Find where the given text appears and provide that cell's center as [x, y] coordinate. 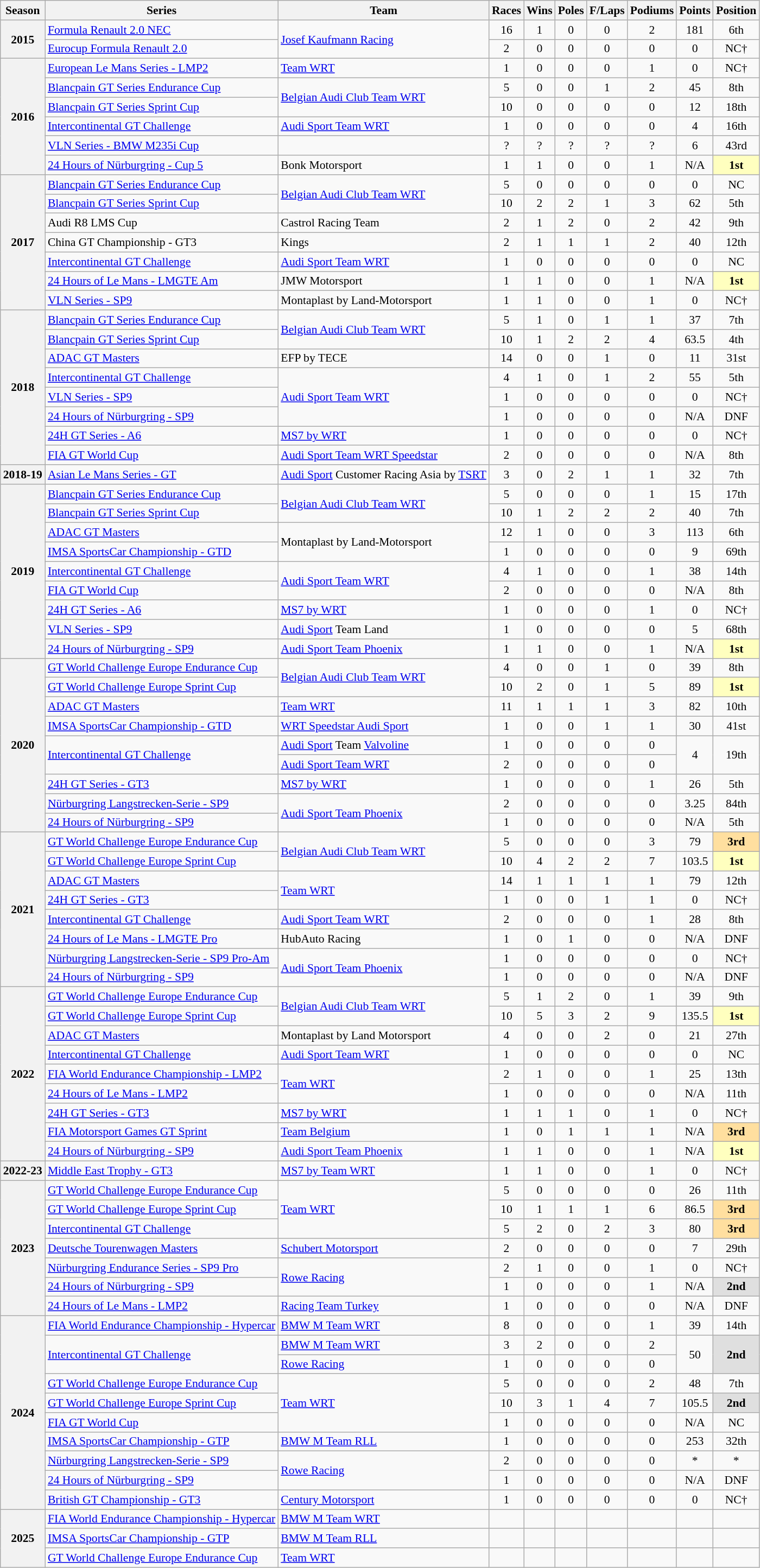
Podiums [653, 10]
Points [695, 10]
2017 [23, 242]
2023 [23, 1248]
68th [736, 629]
80 [695, 1229]
China GT Championship - GT3 [162, 243]
103.5 [695, 862]
Formula Renault 2.0 NEC [162, 30]
32th [736, 1441]
Bonk Motorsport [383, 165]
181 [695, 30]
2018-19 [23, 475]
Kings [383, 243]
Eurocup Formula Renault 2.0 [162, 49]
Middle East Trophy - GT3 [162, 1171]
Nürburgring Endurance Series - SP9 Pro [162, 1268]
2016 [23, 117]
FIA World Endurance Championship - LMP2 [162, 1074]
Wins [540, 10]
84th [736, 804]
Nürburgring Langstrecken-Serie - SP9 Pro-Am [162, 958]
16th [736, 127]
89 [695, 687]
16 [506, 30]
MS7 by Team WRT [383, 1171]
Series [162, 10]
Team [383, 10]
31st [736, 358]
Century Motorsport [383, 1500]
45 [695, 88]
JMW Motorsport [383, 281]
30 [695, 726]
Poles [571, 10]
Deutsche Tourenwagen Masters [162, 1248]
18th [736, 107]
Audi Sport Team WRT Speedstar [383, 456]
21 [695, 1035]
55 [695, 378]
62 [695, 204]
2015 [23, 39]
2025 [23, 1539]
19th [736, 755]
69th [736, 552]
Schubert Motorsport [383, 1248]
43rd [736, 146]
37 [695, 320]
Team Belgium [383, 1132]
2018 [23, 388]
38 [695, 571]
Audi Sport Team Land [383, 629]
2022 [23, 1074]
Castrol Racing Team [383, 223]
Audi R8 LMS Cup [162, 223]
Josef Kaufmann Racing [383, 39]
13th [736, 1074]
4th [736, 339]
48 [695, 1384]
FIA Motorsport Games GT Sprint [162, 1132]
3.25 [695, 804]
European Le Mans Series - LMP2 [162, 68]
Season [23, 10]
2020 [23, 745]
Audi Sport Team Valvoline [383, 745]
Position [736, 10]
8 [506, 1326]
17th [736, 494]
42 [695, 223]
27th [736, 1035]
Audi Sport Customer Racing Asia by TSRT [383, 475]
50 [695, 1354]
British GT Championship - GT3 [162, 1500]
63.5 [695, 339]
15 [695, 494]
82 [695, 707]
24 Hours of Le Mans - LMGTE Pro [162, 939]
86.5 [695, 1210]
28 [695, 920]
24 Hours of Le Mans - LMGTE Am [162, 281]
113 [695, 533]
Montaplast by Land Motorsport [383, 1035]
25 [695, 1074]
HubAuto Racing [383, 939]
41st [736, 726]
29th [736, 1248]
F/Laps [607, 10]
2021 [23, 910]
2019 [23, 571]
EFP by TECE [383, 358]
2024 [23, 1413]
32 [695, 475]
Races [506, 10]
2022-23 [23, 1171]
135.5 [695, 1016]
24 Hours of Nürburgring - Cup 5 [162, 165]
VLN Series - BMW M235i Cup [162, 146]
Racing Team Turkey [383, 1306]
Asian Le Mans Series - GT [162, 475]
10th [736, 707]
WRT Speedstar Audi Sport [383, 726]
105.5 [695, 1403]
253 [695, 1441]
